From the cell containing the given text, extract its center point as [X, Y] coordinate. 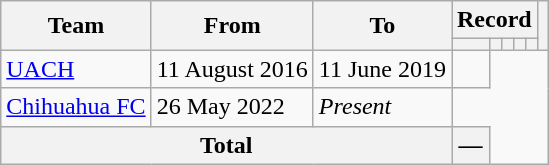
Present [382, 107]
Record [495, 20]
26 May 2022 [232, 107]
Chihuahua FC [76, 107]
UACH [76, 69]
To [382, 26]
Team [76, 26]
— [471, 145]
11 June 2019 [382, 69]
Total [226, 145]
11 August 2016 [232, 69]
From [232, 26]
